Extract the [X, Y] coordinate from the center of the cell holding the provided text.  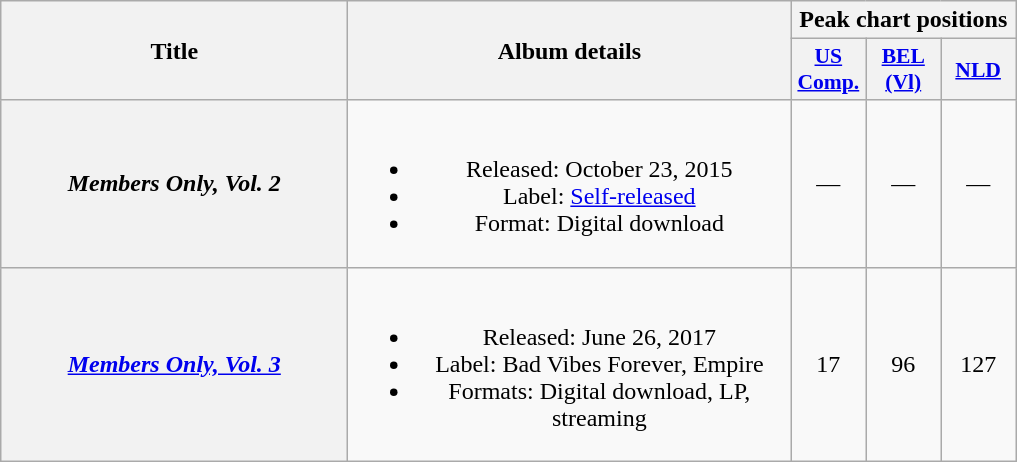
Album details [570, 50]
Peak chart positions [904, 20]
96 [904, 364]
NLD [978, 70]
127 [978, 364]
BEL(Vl) [904, 70]
USComp. [828, 70]
Released: October 23, 2015Label: Self-releasedFormat: Digital download [570, 184]
Released: June 26, 2017Label: Bad Vibes Forever, EmpireFormats: Digital download, LP, streaming [570, 364]
Members Only, Vol. 3 [174, 364]
Title [174, 50]
Members Only, Vol. 2 [174, 184]
17 [828, 364]
